Return (X, Y) of the center of cell containing provided text 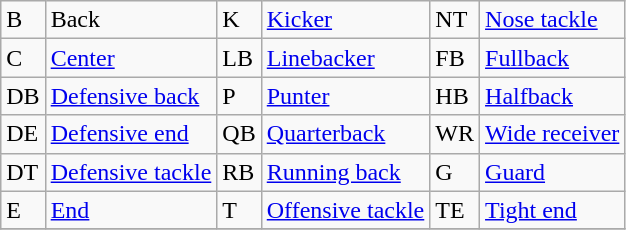
RB (239, 172)
Center (131, 58)
Guard (552, 172)
End (131, 210)
TE (455, 210)
Halfback (552, 96)
B (23, 20)
WR (455, 134)
Quarterback (346, 134)
G (455, 172)
FB (455, 58)
Running back (346, 172)
Punter (346, 96)
DE (23, 134)
Defensive tackle (131, 172)
Back (131, 20)
Linebacker (346, 58)
Nose tackle (552, 20)
DT (23, 172)
Kicker (346, 20)
QB (239, 134)
T (239, 210)
LB (239, 58)
NT (455, 20)
P (239, 96)
C (23, 58)
Wide receiver (552, 134)
Offensive tackle (346, 210)
Defensive end (131, 134)
K (239, 20)
Tight end (552, 210)
Defensive back (131, 96)
E (23, 210)
HB (455, 96)
Fullback (552, 58)
DB (23, 96)
